Pinpoint the cell where the given text exists, returning its [x, y] midpoint coordinate. 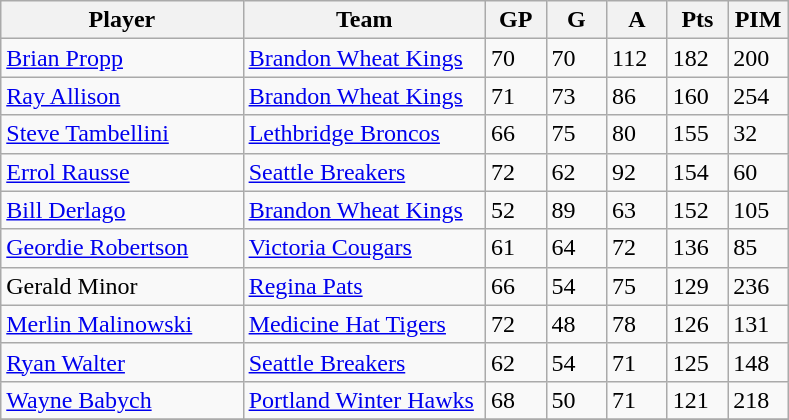
73 [576, 96]
89 [576, 210]
126 [698, 324]
254 [758, 96]
G [576, 20]
Wayne Babych [122, 400]
Pts [698, 20]
121 [698, 400]
68 [516, 400]
64 [576, 248]
86 [638, 96]
63 [638, 210]
Regina Pats [364, 286]
105 [758, 210]
129 [698, 286]
A [638, 20]
PIM [758, 20]
80 [638, 134]
200 [758, 58]
60 [758, 172]
Portland Winter Hawks [364, 400]
131 [758, 324]
61 [516, 248]
125 [698, 362]
Player [122, 20]
92 [638, 172]
160 [698, 96]
Medicine Hat Tigers [364, 324]
85 [758, 248]
Gerald Minor [122, 286]
52 [516, 210]
50 [576, 400]
48 [576, 324]
Bill Derlago [122, 210]
155 [698, 134]
Team [364, 20]
136 [698, 248]
Steve Tambellini [122, 134]
Geordie Robertson [122, 248]
Lethbridge Broncos [364, 134]
Ryan Walter [122, 362]
112 [638, 58]
GP [516, 20]
Brian Propp [122, 58]
32 [758, 134]
78 [638, 324]
154 [698, 172]
182 [698, 58]
Victoria Cougars [364, 248]
Errol Rausse [122, 172]
148 [758, 362]
Merlin Malinowski [122, 324]
152 [698, 210]
218 [758, 400]
Ray Allison [122, 96]
236 [758, 286]
